Provide the (x, y) coordinate of the cell's center where the given text is located.  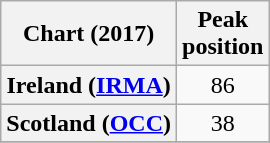
Chart (2017) (89, 34)
86 (223, 85)
Scotland (OCC) (89, 123)
Ireland (IRMA) (89, 85)
Peakposition (223, 34)
38 (223, 123)
